Identify which cell holds the provided text, then report its (x, y) central coordinate. 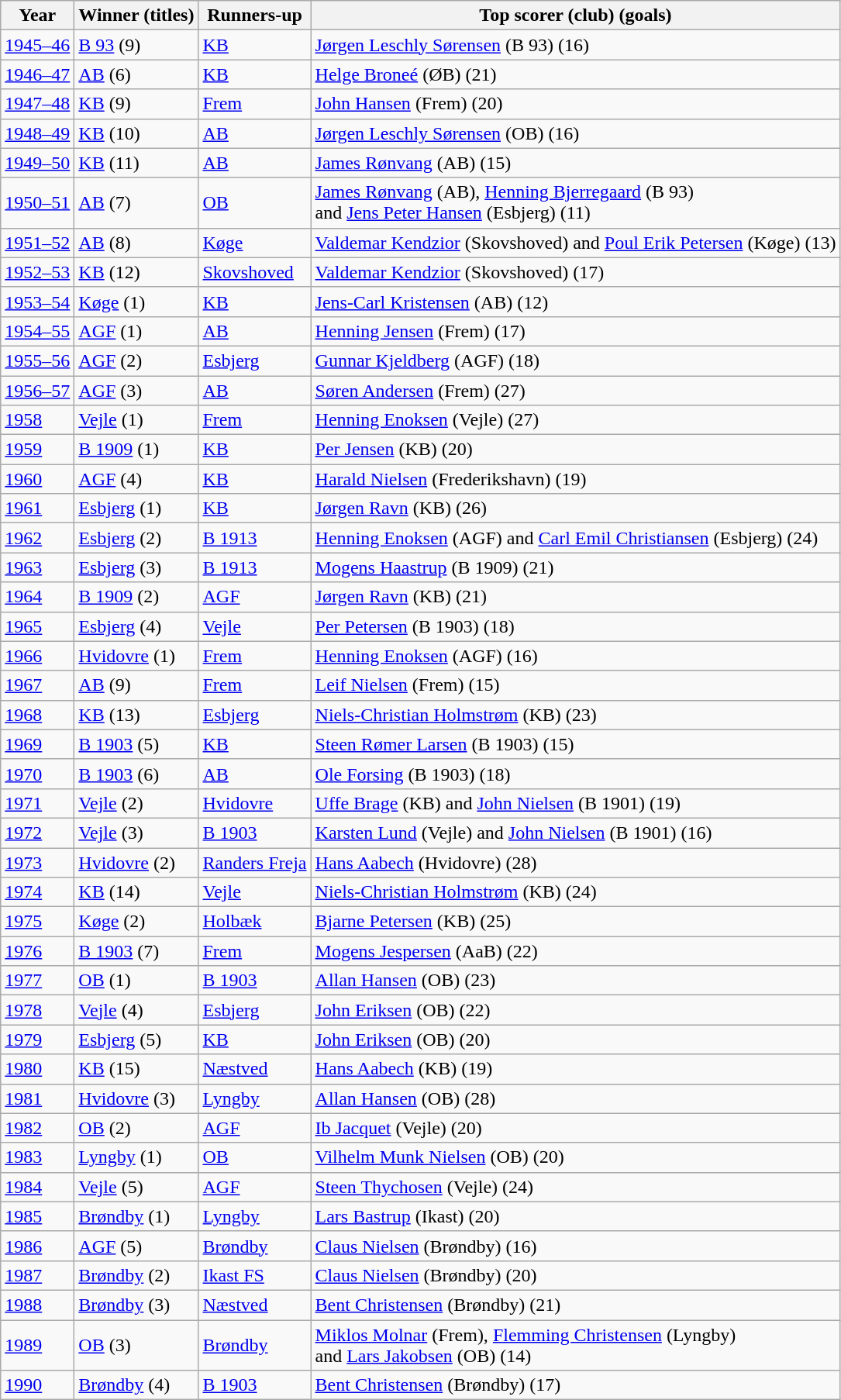
Esbjerg (5) (136, 1040)
Vilhelm Munk Nielsen (OB) (20) (575, 1157)
AB (8) (136, 243)
1947–48 (37, 104)
1976 (37, 951)
1960 (37, 479)
1971 (37, 803)
Bent Christensen (Brøndby) (17) (575, 1385)
1956–57 (37, 390)
Hvidovre (2) (136, 863)
Esbjerg (3) (136, 567)
B 93 (9) (136, 45)
Claus Nielsen (Brøndby) (16) (575, 1246)
Køge (254, 243)
Brøndby (4) (136, 1385)
OB (2) (136, 1128)
1978 (37, 1010)
Jørgen Ravn (KB) (21) (575, 597)
Ikast FS (254, 1275)
KB (10) (136, 133)
1985 (37, 1216)
Miklos Molnar (Frem), Flemming Christensen (Lyngby) and Lars Jakobsen (OB) (14) (575, 1344)
1964 (37, 597)
Harald Nielsen (Frederikshavn) (19) (575, 479)
Ole Forsing (B 1903) (18) (575, 774)
OB (3) (136, 1344)
1962 (37, 538)
1951–52 (37, 243)
B 1909 (2) (136, 597)
1968 (37, 715)
Søren Andersen (Frem) (27) (575, 390)
B 1909 (1) (136, 450)
Steen Thychosen (Vejle) (24) (575, 1187)
1961 (37, 509)
1988 (37, 1305)
KB (12) (136, 272)
Niels-Christian Holmstrøm (KB) (24) (575, 892)
AGF (4) (136, 479)
Vejle (4) (136, 1010)
1958 (37, 420)
1966 (37, 656)
Year (37, 16)
Mogens Haastrup (B 1909) (21) (575, 567)
1975 (37, 922)
Jørgen Leschly Sørensen (OB) (16) (575, 133)
Brøndby (2) (136, 1275)
1983 (37, 1157)
1945–46 (37, 45)
B 1903 (6) (136, 774)
1946–47 (37, 74)
Esbjerg (4) (136, 626)
1950–51 (37, 203)
Valdemar Kendzior (Skovshoved) and Poul Erik Petersen (Køge) (13) (575, 243)
Runners-up (254, 16)
1969 (37, 744)
Helge Broneé (ØB) (21) (575, 74)
1949–50 (37, 163)
Henning Enoksen (AGF) and Carl Emil Christiansen (Esbjerg) (24) (575, 538)
Top scorer (club) (goals) (575, 16)
Jens-Carl Kristensen (AB) (12) (575, 302)
OB (1) (136, 981)
Per Petersen (B 1903) (18) (575, 626)
Holbæk (254, 922)
AB (6) (136, 74)
1989 (37, 1344)
KB (14) (136, 892)
Bjarne Petersen (KB) (25) (575, 922)
Hvidovre (3) (136, 1098)
1982 (37, 1128)
Brøndby (3) (136, 1305)
1974 (37, 892)
AB (7) (136, 203)
AGF (1) (136, 331)
1972 (37, 833)
Vejle (1) (136, 420)
1954–55 (37, 331)
Valdemar Kendzior (Skovshoved) (17) (575, 272)
James Rønvang (AB), Henning Bjerregaard (B 93) and Jens Peter Hansen (Esbjerg) (11) (575, 203)
Hans Aabech (Hvidovre) (28) (575, 863)
Steen Rømer Larsen (B 1903) (15) (575, 744)
Hans Aabech (KB) (19) (575, 1069)
Køge (2) (136, 922)
1952–53 (37, 272)
1987 (37, 1275)
1967 (37, 685)
Leif Nielsen (Frem) (15) (575, 685)
1979 (37, 1040)
1980 (37, 1069)
1977 (37, 981)
1970 (37, 774)
Bent Christensen (Brøndby) (21) (575, 1305)
Jørgen Leschly Sørensen (B 93) (16) (575, 45)
Esbjerg (2) (136, 538)
Allan Hansen (OB) (23) (575, 981)
Hvidovre (254, 803)
1948–49 (37, 133)
1963 (37, 567)
1984 (37, 1187)
Henning Jensen (Frem) (17) (575, 331)
Ib Jacquet (Vejle) (20) (575, 1128)
1990 (37, 1385)
Køge (1) (136, 302)
Karsten Lund (Vejle) and John Nielsen (B 1901) (16) (575, 833)
AGF (5) (136, 1246)
AB (9) (136, 685)
Lars Bastrup (Ikast) (20) (575, 1216)
1965 (37, 626)
Mogens Jespersen (AaB) (22) (575, 951)
John Hansen (Frem) (20) (575, 104)
Vejle (5) (136, 1187)
B 1903 (5) (136, 744)
James Rønvang (AB) (15) (575, 163)
AGF (3) (136, 390)
KB (9) (136, 104)
Brøndby (1) (136, 1216)
Randers Freja (254, 863)
KB (13) (136, 715)
Uffe Brage (KB) and John Nielsen (B 1901) (19) (575, 803)
1981 (37, 1098)
1986 (37, 1246)
KB (11) (136, 163)
Vejle (2) (136, 803)
Henning Enoksen (Vejle) (27) (575, 420)
John Eriksen (OB) (20) (575, 1040)
1953–54 (37, 302)
AGF (2) (136, 360)
Skovshoved (254, 272)
KB (15) (136, 1069)
1959 (37, 450)
Gunnar Kjeldberg (AGF) (18) (575, 360)
Allan Hansen (OB) (28) (575, 1098)
1955–56 (37, 360)
B 1903 (7) (136, 951)
Jørgen Ravn (KB) (26) (575, 509)
Per Jensen (KB) (20) (575, 450)
1973 (37, 863)
John Eriksen (OB) (22) (575, 1010)
Hvidovre (1) (136, 656)
Claus Nielsen (Brøndby) (20) (575, 1275)
Niels-Christian Holmstrøm (KB) (23) (575, 715)
Esbjerg (1) (136, 509)
Lyngby (1) (136, 1157)
Winner (titles) (136, 16)
Henning Enoksen (AGF) (16) (575, 656)
Vejle (3) (136, 833)
